Identify which cell holds the provided text, then report its [x, y] central coordinate. 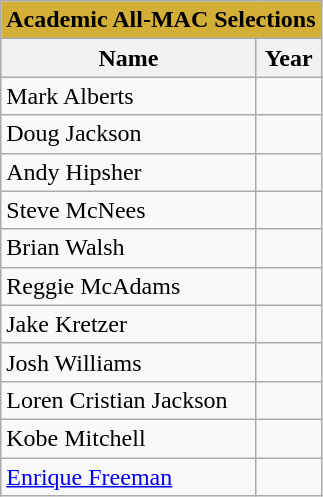
Doug Jackson [128, 134]
Mark Alberts [128, 96]
Name [128, 58]
Reggie McAdams [128, 286]
Kobe Mitchell [128, 438]
Brian Walsh [128, 248]
Josh Williams [128, 362]
Steve McNees [128, 210]
Academic All-MAC Selections [161, 20]
Jake Kretzer [128, 324]
Enrique Freeman [128, 477]
Andy Hipsher [128, 172]
Loren Cristian Jackson [128, 400]
Year [288, 58]
